Extract the [x, y] coordinate from the center of the cell holding the provided text.  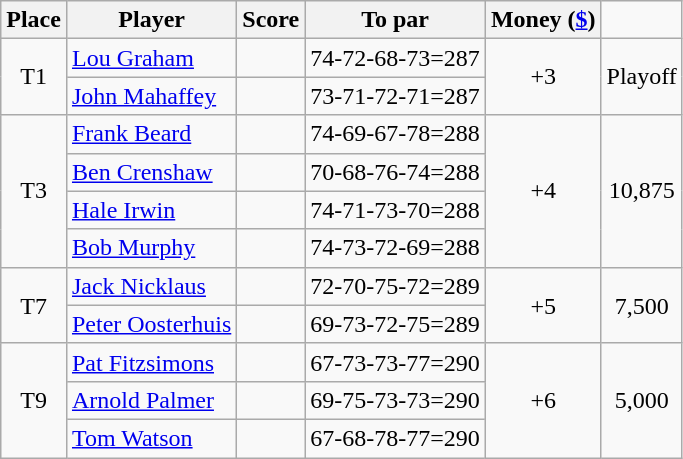
74-73-72-69=288 [396, 248]
7,500 [642, 305]
70-68-76-74=288 [396, 172]
T1 [34, 77]
67-73-73-77=290 [396, 362]
73-71-72-71=287 [396, 96]
T9 [34, 400]
+6 [543, 400]
+3 [543, 77]
69-73-72-75=289 [396, 324]
67-68-78-77=290 [396, 438]
74-71-73-70=288 [396, 210]
Peter Oosterhuis [151, 324]
72-70-75-72=289 [396, 286]
Arnold Palmer [151, 400]
Jack Nicklaus [151, 286]
+5 [543, 305]
Hale Irwin [151, 210]
Ben Crenshaw [151, 172]
T7 [34, 305]
74-69-67-78=288 [396, 134]
Pat Fitzsimons [151, 362]
T3 [34, 191]
Playoff [642, 77]
Lou Graham [151, 58]
Money ($) [543, 20]
69-75-73-73=290 [396, 400]
10,875 [642, 191]
5,000 [642, 400]
Score [271, 20]
To par [396, 20]
Player [151, 20]
Frank Beard [151, 134]
74-72-68-73=287 [396, 58]
Place [34, 20]
+4 [543, 191]
Tom Watson [151, 438]
Bob Murphy [151, 248]
John Mahaffey [151, 96]
